Identify which cell holds the provided text, then report its [x, y] central coordinate. 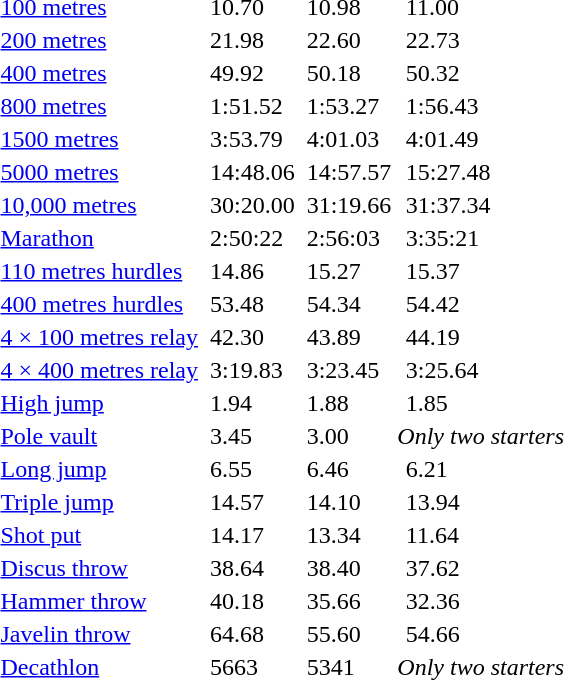
35.66 [349, 601]
13.34 [349, 535]
6.55 [252, 469]
3:23.45 [349, 370]
1:53.27 [349, 106]
2:50:22 [252, 238]
53.48 [252, 304]
14.10 [349, 502]
38.40 [349, 568]
21.98 [252, 40]
14.17 [252, 535]
31:19.66 [349, 205]
50.18 [349, 73]
14:57.57 [349, 172]
1.94 [252, 403]
3.45 [252, 436]
43.89 [349, 337]
49.92 [252, 73]
1.88 [349, 403]
3:19.83 [252, 370]
30:20.00 [252, 205]
55.60 [349, 634]
3.00 [349, 436]
42.30 [252, 337]
64.68 [252, 634]
15.27 [349, 271]
1:51.52 [252, 106]
22.60 [349, 40]
3:53.79 [252, 139]
38.64 [252, 568]
14:48.06 [252, 172]
14.86 [252, 271]
6.46 [349, 469]
40.18 [252, 601]
2:56:03 [349, 238]
4:01.03 [349, 139]
14.57 [252, 502]
54.34 [349, 304]
